For the text-containing cell, return its midpoint in [X, Y] coordinate format. 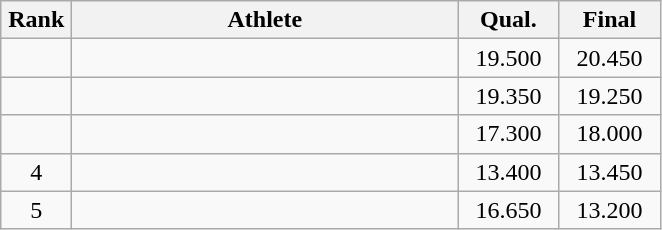
19.500 [508, 58]
13.400 [508, 172]
19.250 [610, 96]
Athlete [265, 20]
4 [36, 172]
16.650 [508, 210]
20.450 [610, 58]
18.000 [610, 134]
13.200 [610, 210]
13.450 [610, 172]
5 [36, 210]
Final [610, 20]
19.350 [508, 96]
17.300 [508, 134]
Rank [36, 20]
Qual. [508, 20]
